For the text-containing cell, return its midpoint in [X, Y] coordinate format. 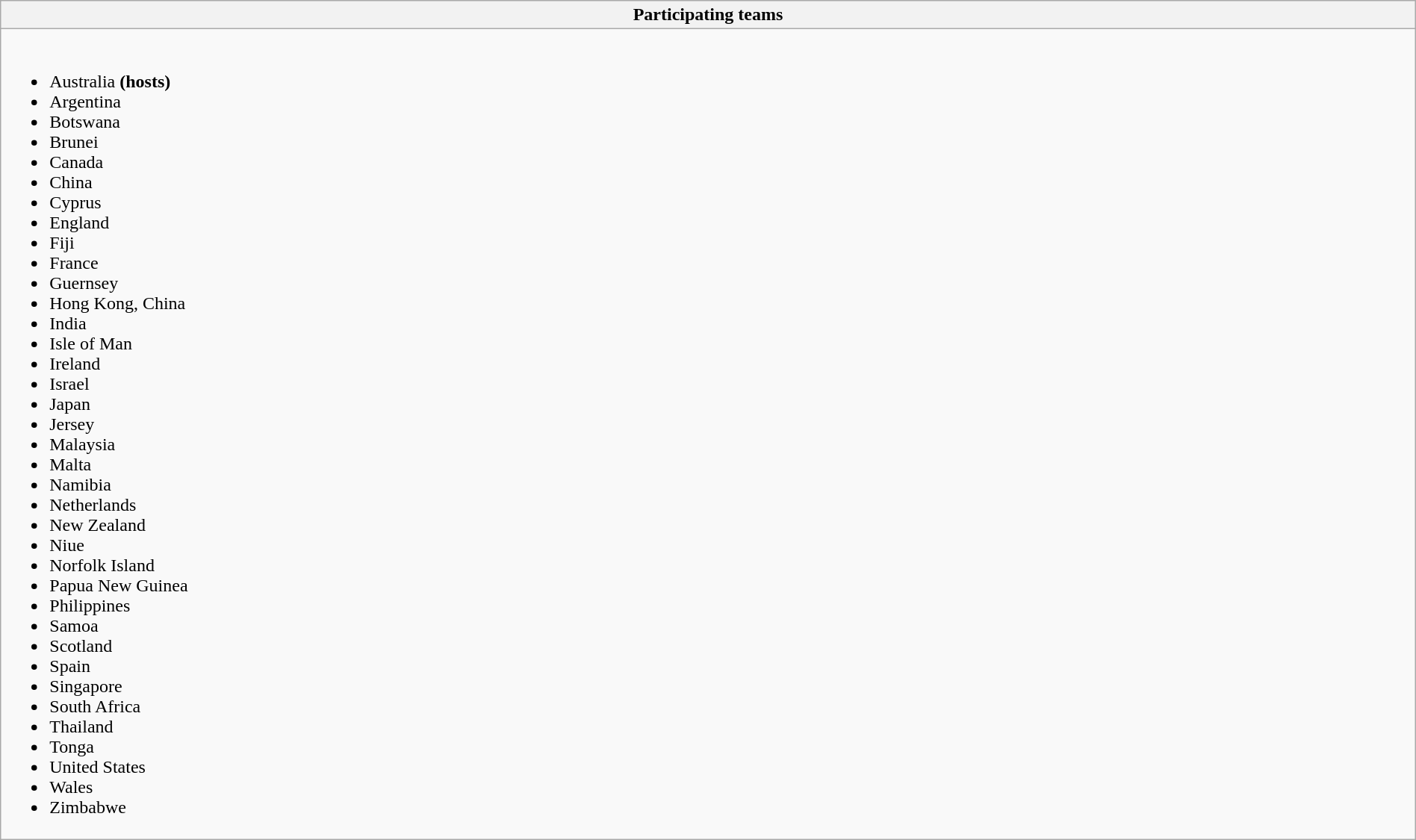
Participating teams [708, 15]
